Return the (x, y) coordinate for the center point of the cell that contains the specified text.  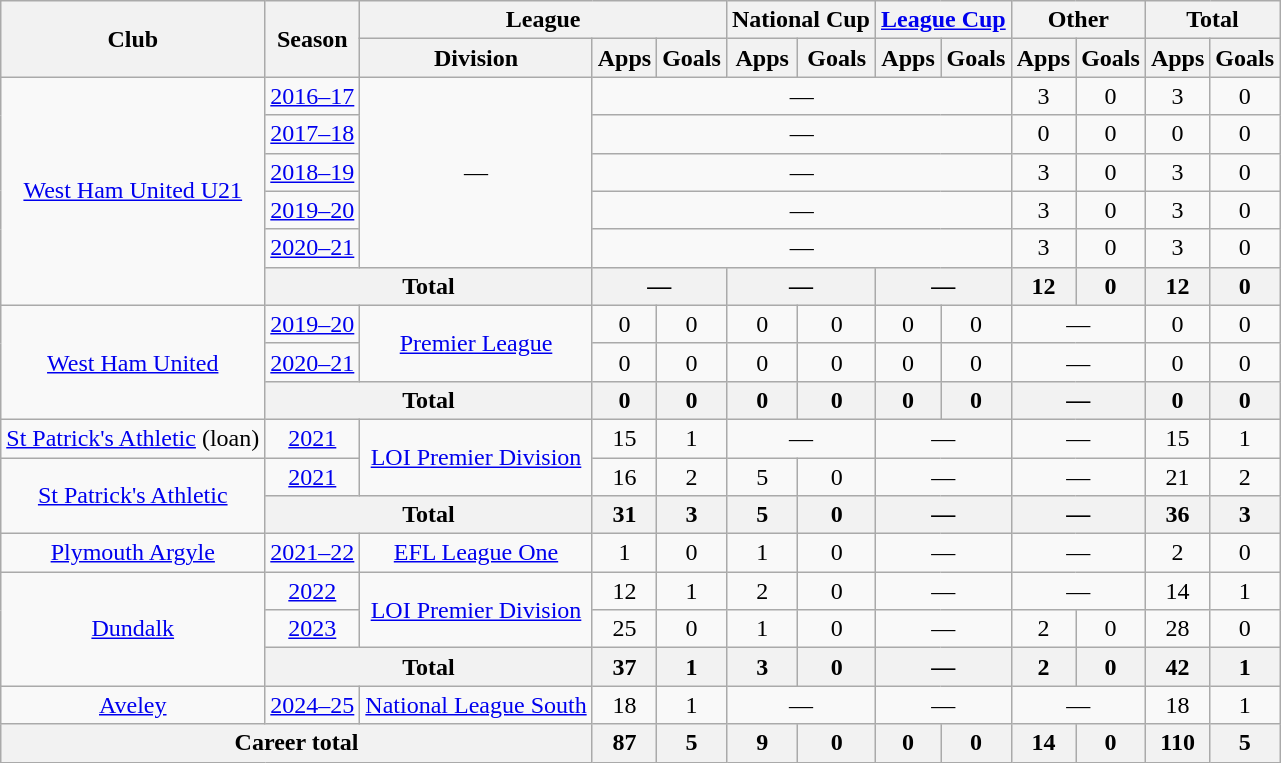
League (544, 20)
25 (624, 629)
21 (1177, 477)
Division (476, 58)
EFL League One (476, 553)
Career total (296, 743)
16 (624, 477)
31 (624, 515)
2018–19 (312, 172)
2021–22 (312, 553)
37 (624, 667)
St Patrick's Athletic (loan) (133, 438)
87 (624, 743)
Other (1078, 20)
36 (1177, 515)
West Ham United (133, 362)
League Cup (943, 20)
Plymouth Argyle (133, 553)
2023 (312, 629)
Premier League (476, 343)
2024–25 (312, 705)
2017–18 (312, 134)
National Cup (800, 20)
28 (1177, 629)
2016–17 (312, 96)
Club (133, 39)
2022 (312, 591)
National League South (476, 705)
Season (312, 39)
110 (1177, 743)
9 (762, 743)
St Patrick's Athletic (133, 496)
Dundalk (133, 629)
Aveley (133, 705)
West Ham United U21 (133, 191)
42 (1177, 667)
